Identify which cell holds the provided text, then report its [X, Y] central coordinate. 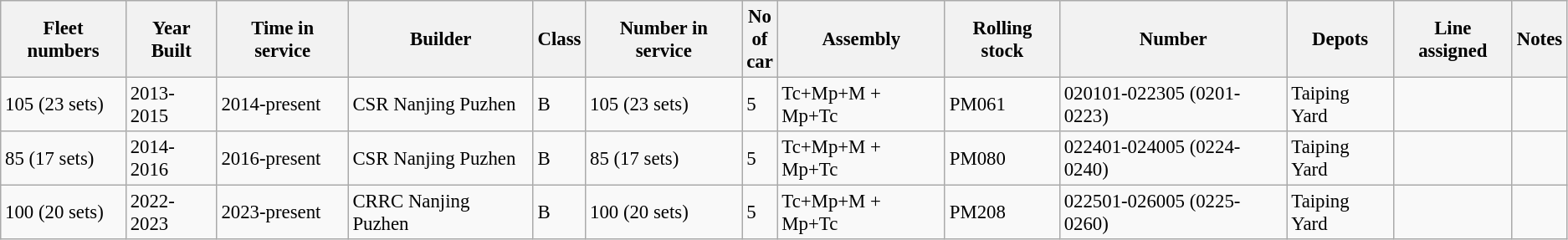
2014-present [283, 105]
Time in service [283, 39]
Depots [1340, 39]
Number [1173, 39]
2022-2023 [171, 212]
Class [559, 39]
022401-024005 (0224-0240) [1173, 159]
PM208 [1002, 212]
2023-present [283, 212]
Builder [440, 39]
PM061 [1002, 105]
020101-022305 (0201-0223) [1173, 105]
CRRC Nanjing Puzhen [440, 212]
2014-2016 [171, 159]
Number in service [664, 39]
Rolling stock [1002, 39]
2016-present [283, 159]
Notes [1540, 39]
No of car [760, 39]
Year Built [171, 39]
Fleet numbers [64, 39]
Line assigned [1453, 39]
Assembly [861, 39]
2013-2015 [171, 105]
PM080 [1002, 159]
022501-026005 (0225-0260) [1173, 212]
